Extract the [X, Y] coordinate from the center of the cell holding the provided text.  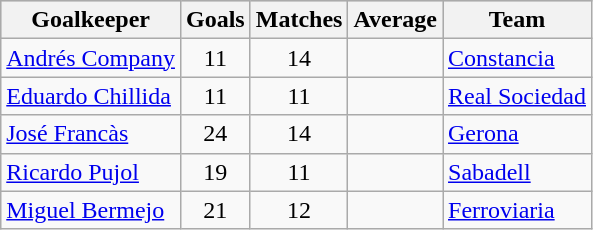
Goals [215, 20]
Eduardo Chillida [91, 96]
19 [215, 172]
Ferroviaria [516, 210]
José Francàs [91, 134]
Real Sociedad [516, 96]
Matches [299, 20]
Constancia [516, 58]
Ricardo Pujol [91, 172]
Gerona [516, 134]
Average [396, 20]
12 [299, 210]
Team [516, 20]
Andrés Company [91, 58]
Sabadell [516, 172]
21 [215, 210]
Goalkeeper [91, 20]
24 [215, 134]
Miguel Bermejo [91, 210]
